Capture the cell that displays the provided text and extract its (x, y) central coordinate. 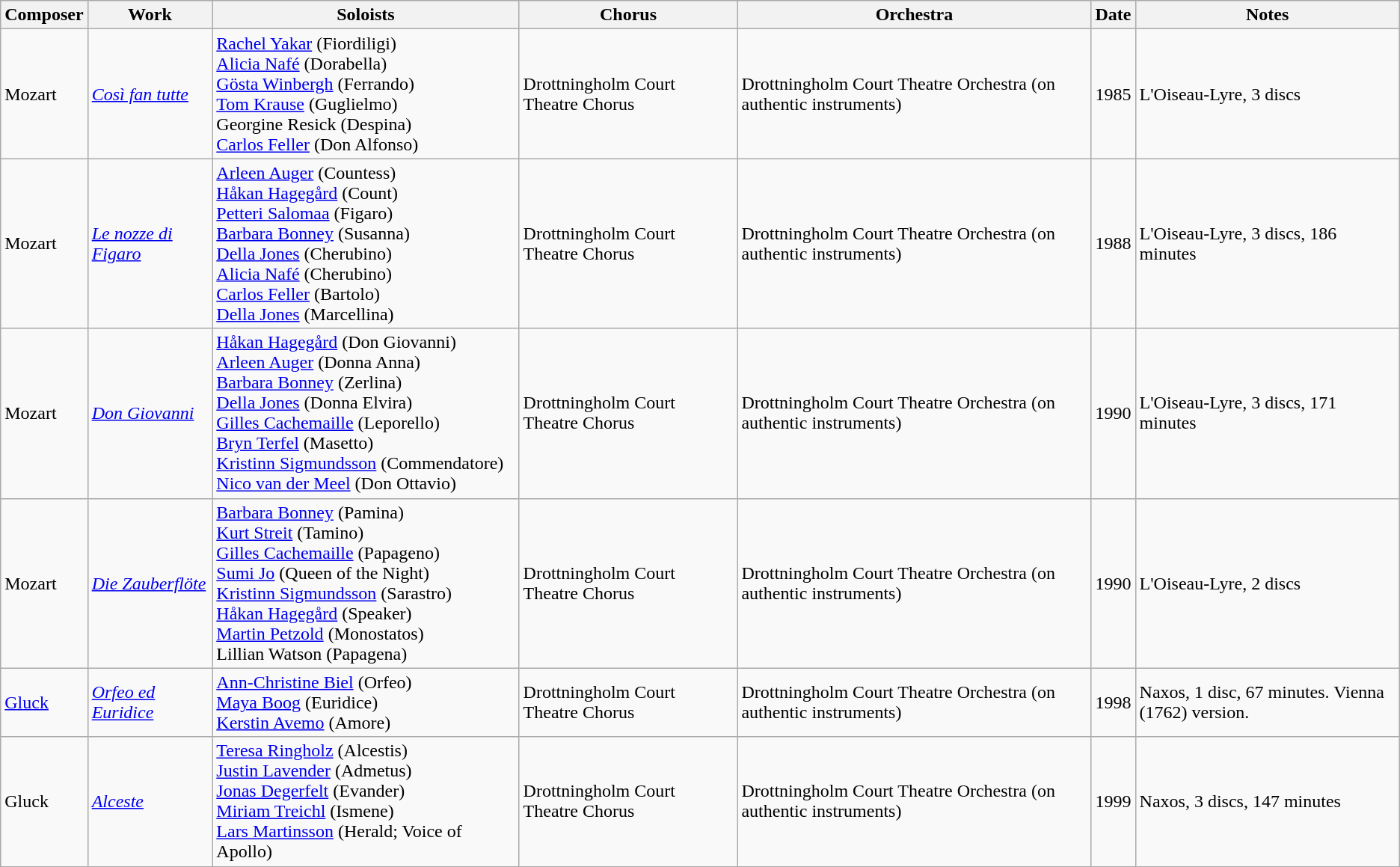
Chorus (628, 15)
Composer (44, 15)
Ann-Christine Biel (Orfeo)Maya Boog (Euridice)Kerstin Avemo (Amore) (366, 702)
Orfeo ed Euridice (150, 702)
L'Oiseau-Lyre, 3 discs, 171 minutes (1267, 413)
1988 (1113, 244)
Naxos, 1 disc, 67 minutes. Vienna (1762) version. (1267, 702)
Alceste (150, 802)
Rachel Yakar (Fiordiligi)Alicia Nafé (Dorabella)Gösta Winbergh (Ferrando)Tom Krause (Guglielmo)Georgine Resick (Despina)Carlos Feller (Don Alfonso) (366, 94)
Don Giovanni (150, 413)
1999 (1113, 802)
Le nozze di Figaro (150, 244)
L'Oiseau-Lyre, 2 discs (1267, 583)
Teresa Ringholz (Alcestis)Justin Lavender (Admetus)Jonas Degerfelt (Evander)Miriam Treichl (Ismene)Lars Martinsson (Herald; Voice of Apollo) (366, 802)
L'Oiseau-Lyre, 3 discs, 186 minutes (1267, 244)
L'Oiseau-Lyre, 3 discs (1267, 94)
Work (150, 15)
1998 (1113, 702)
Così fan tutte (150, 94)
Notes (1267, 15)
Die Zauberflöte (150, 583)
Date (1113, 15)
Naxos, 3 discs, 147 minutes (1267, 802)
Orchestra (914, 15)
Soloists (366, 15)
1985 (1113, 94)
